Pinpoint the cell where the given text exists, returning its (x, y) midpoint coordinate. 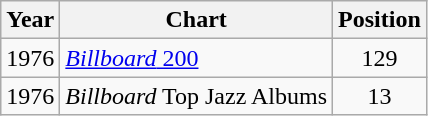
13 (380, 96)
129 (380, 58)
Chart (196, 20)
Billboard 200 (196, 58)
Year (30, 20)
Position (380, 20)
Billboard Top Jazz Albums (196, 96)
